Pinpoint the cell where the given text exists, returning its [X, Y] midpoint coordinate. 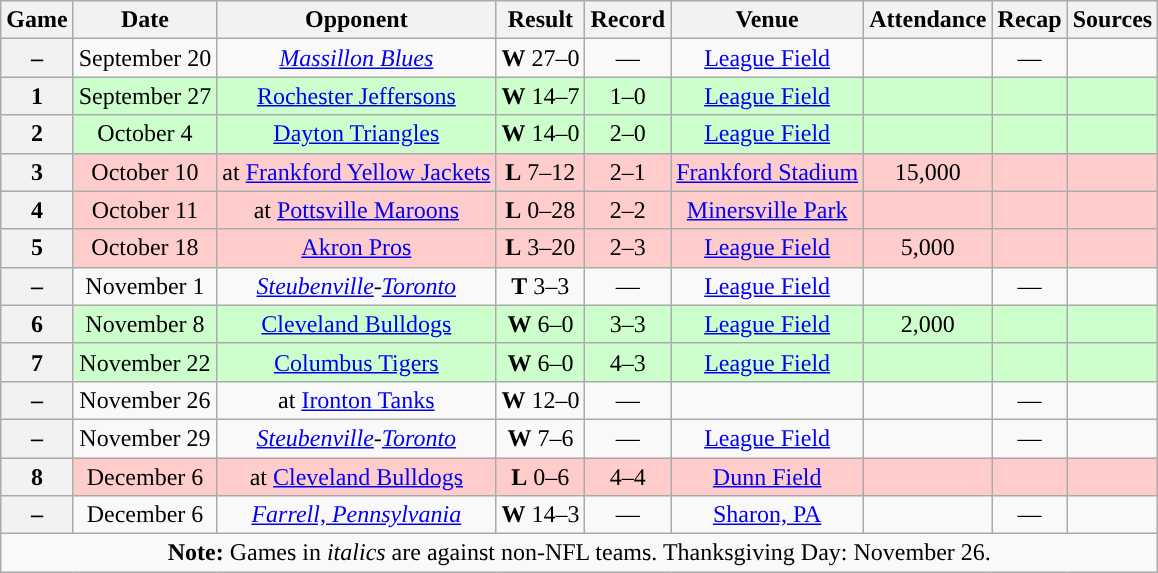
W 12–0 [540, 400]
Massillon Blues [356, 58]
W 7–6 [540, 438]
Frankford Stadium [768, 172]
3 [37, 172]
Venue [768, 20]
October 4 [145, 134]
Rochester Jeffersons [356, 96]
November 8 [145, 324]
Date [145, 20]
Note: Games in italics are against non-NFL teams. Thanksgiving Day: November 26. [580, 553]
W 14–7 [540, 96]
2 [37, 134]
L 0–6 [540, 477]
7 [37, 362]
Dunn Field [768, 477]
Columbus Tigers [356, 362]
W 14–0 [540, 134]
Akron Pros [356, 248]
Farrell, Pennsylvania [356, 515]
2–2 [628, 210]
at Cleveland Bulldogs [356, 477]
Attendance [928, 20]
at Pottsville Maroons [356, 210]
L 7–12 [540, 172]
Opponent [356, 20]
1 [37, 96]
Cleveland Bulldogs [356, 324]
4–4 [628, 477]
1–0 [628, 96]
Result [540, 20]
October 11 [145, 210]
L 3–20 [540, 248]
Minersville Park [768, 210]
3–3 [628, 324]
8 [37, 477]
Sharon, PA [768, 515]
November 22 [145, 362]
2–1 [628, 172]
4 [37, 210]
2,000 [928, 324]
5,000 [928, 248]
October 10 [145, 172]
L 0–28 [540, 210]
November 29 [145, 438]
September 27 [145, 96]
2–3 [628, 248]
W 27–0 [540, 58]
W 14–3 [540, 515]
15,000 [928, 172]
5 [37, 248]
September 20 [145, 58]
T 3–3 [540, 286]
Sources [1112, 20]
at Ironton Tanks [356, 400]
2–0 [628, 134]
November 26 [145, 400]
Record [628, 20]
6 [37, 324]
October 18 [145, 248]
Game [37, 20]
Dayton Triangles [356, 134]
November 1 [145, 286]
Recap [1030, 20]
at Frankford Yellow Jackets [356, 172]
4–3 [628, 362]
